Search for the cell housing the specified text and yield its [X, Y] center coordinate. 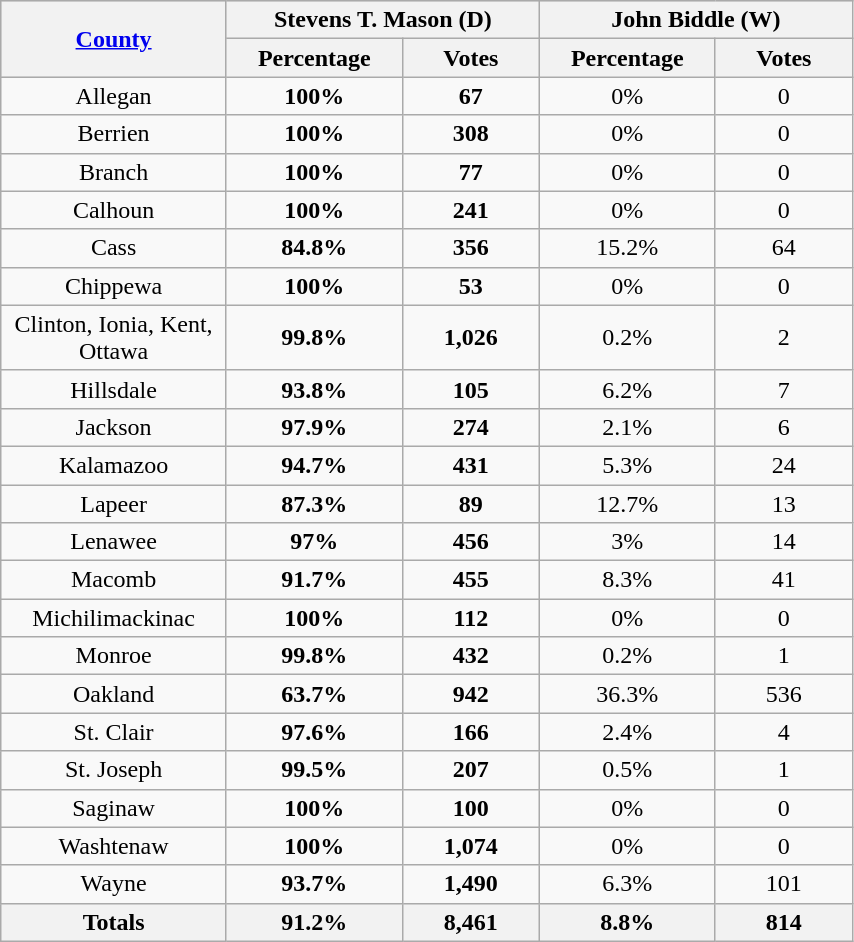
Washtenaw [114, 846]
12.7% [627, 503]
Calhoun [114, 210]
Lenawee [114, 542]
166 [470, 732]
431 [470, 465]
100 [470, 808]
99.5% [314, 770]
456 [470, 542]
77 [470, 172]
101 [784, 884]
Chippewa [114, 286]
7 [784, 389]
Berrien [114, 134]
432 [470, 656]
53 [470, 286]
91.2% [314, 922]
14 [784, 542]
Kalamazoo [114, 465]
15.2% [627, 248]
John Biddle (W) [696, 20]
0.5% [627, 770]
94.7% [314, 465]
4 [784, 732]
24 [784, 465]
2.1% [627, 427]
84.8% [314, 248]
241 [470, 210]
Oakland [114, 694]
8,461 [470, 922]
Allegan [114, 96]
Michilimackinac [114, 618]
36.3% [627, 694]
41 [784, 580]
Jackson [114, 427]
County [114, 39]
Cass [114, 248]
2 [784, 338]
97.9% [314, 427]
274 [470, 427]
67 [470, 96]
Macomb [114, 580]
5.3% [627, 465]
Branch [114, 172]
97% [314, 542]
6.2% [627, 389]
8.8% [627, 922]
8.3% [627, 580]
Totals [114, 922]
1,026 [470, 338]
St. Joseph [114, 770]
87.3% [314, 503]
2.4% [627, 732]
Lapeer [114, 503]
455 [470, 580]
3% [627, 542]
93.7% [314, 884]
112 [470, 618]
1,490 [470, 884]
207 [470, 770]
942 [470, 694]
356 [470, 248]
814 [784, 922]
Saginaw [114, 808]
91.7% [314, 580]
93.8% [314, 389]
63.7% [314, 694]
13 [784, 503]
89 [470, 503]
Monroe [114, 656]
536 [784, 694]
105 [470, 389]
Wayne [114, 884]
St. Clair [114, 732]
Hillsdale [114, 389]
Clinton, Ionia, Kent, Ottawa [114, 338]
1,074 [470, 846]
308 [470, 134]
97.6% [314, 732]
6.3% [627, 884]
6 [784, 427]
Stevens T. Mason (D) [382, 20]
64 [784, 248]
